From the cell containing the given text, extract its center point as [X, Y] coordinate. 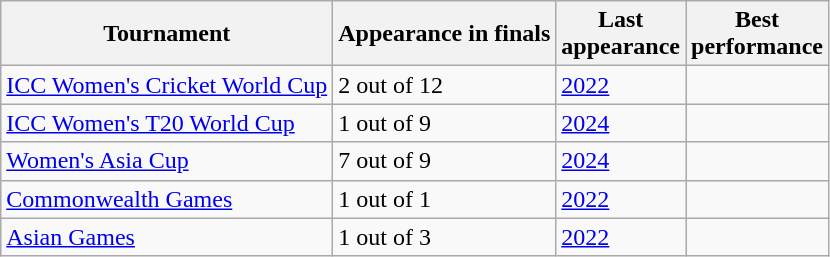
7 out of 9 [444, 161]
Tournament [167, 34]
Women's Asia Cup [167, 161]
1 out of 1 [444, 199]
2 out of 12 [444, 85]
ICC Women's T20 World Cup [167, 123]
1 out of 3 [444, 237]
ICC Women's Cricket World Cup [167, 85]
1 out of 9 [444, 123]
Lastappearance [621, 34]
Appearance in finals [444, 34]
Bestperformance [758, 34]
Asian Games [167, 237]
Commonwealth Games [167, 199]
